Extract the [x, y] coordinate from the center of the cell holding the provided text.  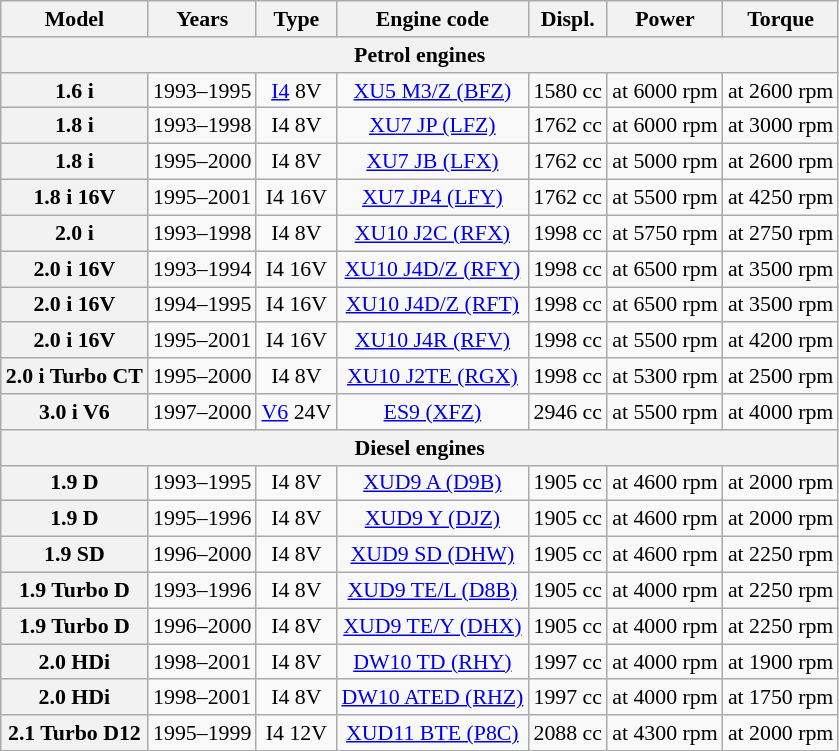
1.9 SD [74, 554]
Engine code [432, 18]
XU10 J2C (RFX) [432, 233]
XU10 J2TE (RGX) [432, 375]
1.8 i 16V [74, 197]
2.0 i Turbo CT [74, 375]
1993–1996 [202, 590]
at 5000 rpm [665, 161]
3.0 i V6 [74, 411]
at 2500 rpm [781, 375]
1993–1994 [202, 268]
Diesel engines [420, 447]
1.6 i [74, 90]
XU7 JB (LFX) [432, 161]
Power [665, 18]
XUD11 BTE (P8C) [432, 733]
XU5 M3/Z (BFZ) [432, 90]
Torque [781, 18]
XUD9 Y (DJZ) [432, 518]
2.0 i [74, 233]
at 5300 rpm [665, 375]
Displ. [568, 18]
Petrol engines [420, 54]
XU7 JP4 (LFY) [432, 197]
2.1 Turbo D12 [74, 733]
at 5750 rpm [665, 233]
DW10 ATED (RHZ) [432, 697]
XUD9 TE/L (D8B) [432, 590]
Type [296, 18]
XU10 J4D/Z (RFY) [432, 268]
XU10 J4D/Z (RFT) [432, 304]
at 3000 rpm [781, 125]
at 1900 rpm [781, 661]
XUD9 TE/Y (DHX) [432, 626]
2088 cc [568, 733]
at 4250 rpm [781, 197]
XU10 J4R (RFV) [432, 340]
DW10 TD (RHY) [432, 661]
at 4300 rpm [665, 733]
V6 24V [296, 411]
XU7 JP (LFZ) [432, 125]
Years [202, 18]
Model [74, 18]
XUD9 SD (DHW) [432, 554]
at 4200 rpm [781, 340]
1997–2000 [202, 411]
1995–1996 [202, 518]
XUD9 A (D9B) [432, 483]
at 1750 rpm [781, 697]
2946 cc [568, 411]
ES9 (XFZ) [432, 411]
1995–1999 [202, 733]
I4 12V [296, 733]
1580 cc [568, 90]
1994–1995 [202, 304]
at 2750 rpm [781, 233]
